Locate the cell with the specified text and output its (x, y) center coordinate. 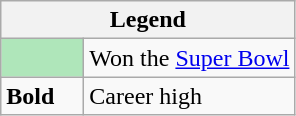
Career high (190, 96)
Won the Super Bowl (190, 58)
Legend (148, 20)
Bold (42, 96)
